Capture the cell that displays the provided text and extract its (x, y) central coordinate. 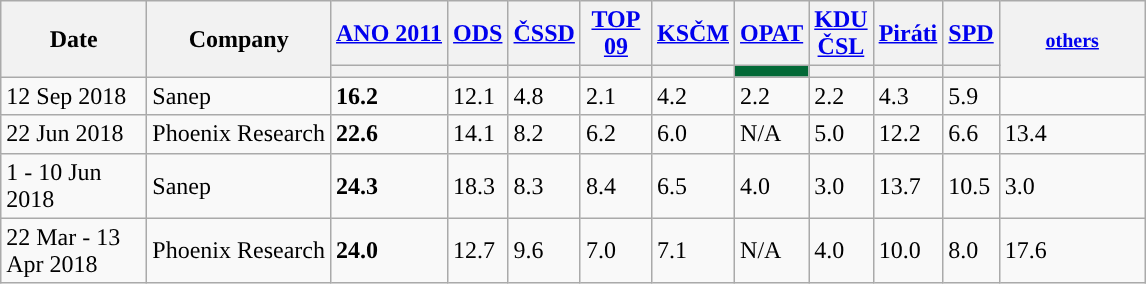
ČSSD (544, 34)
SPD (971, 34)
8.2 (544, 134)
13.4 (1072, 134)
4.3 (908, 96)
KDUČSL (841, 34)
13.7 (908, 186)
24.0 (388, 250)
6.0 (692, 134)
ODS (478, 34)
12.7 (478, 250)
12 Sep 2018 (74, 96)
22.6 (388, 134)
5.0 (841, 134)
12.2 (908, 134)
17.6 (1072, 250)
Piráti (908, 34)
22 Mar - 13 Apr 2018 (74, 250)
10.0 (908, 250)
6.2 (616, 134)
4.2 (692, 96)
10.5 (971, 186)
6.6 (971, 134)
8.4 (616, 186)
6.5 (692, 186)
12.1 (478, 96)
5.9 (971, 96)
1 - 10 Jun 2018 (74, 186)
KSČM (692, 34)
14.1 (478, 134)
4.8 (544, 96)
22 Jun 2018 (74, 134)
Company (239, 39)
18.3 (478, 186)
7.0 (616, 250)
others (1072, 39)
ANO 2011 (388, 34)
Date (74, 39)
8.3 (544, 186)
16.2 (388, 96)
24.3 (388, 186)
8.0 (971, 250)
7.1 (692, 250)
TOP 09 (616, 34)
OPAT (772, 34)
9.6 (544, 250)
2.1 (616, 96)
